Capture the cell that displays the provided text and extract its [x, y] central coordinate. 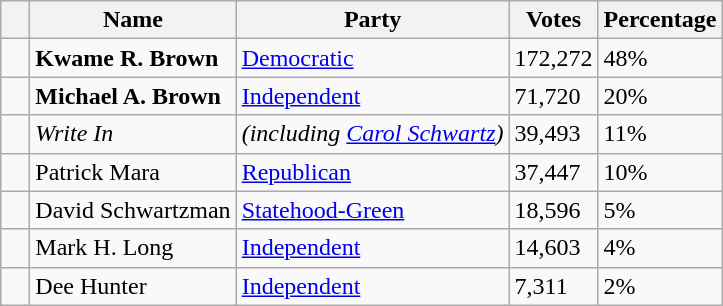
48% [660, 58]
4% [660, 248]
172,272 [554, 58]
2% [660, 286]
5% [660, 210]
37,447 [554, 172]
Statehood-Green [372, 210]
David Schwartzman [133, 210]
Kwame R. Brown [133, 58]
(including Carol Schwartz) [372, 134]
Write In [133, 134]
Dee Hunter [133, 286]
Republican [372, 172]
71,720 [554, 96]
14,603 [554, 248]
Name [133, 20]
Michael A. Brown [133, 96]
11% [660, 134]
39,493 [554, 134]
10% [660, 172]
7,311 [554, 286]
18,596 [554, 210]
Party [372, 20]
Percentage [660, 20]
Democratic [372, 58]
Mark H. Long [133, 248]
Patrick Mara [133, 172]
Votes [554, 20]
20% [660, 96]
